Find where the given text appears and provide that cell's center as [X, Y] coordinate. 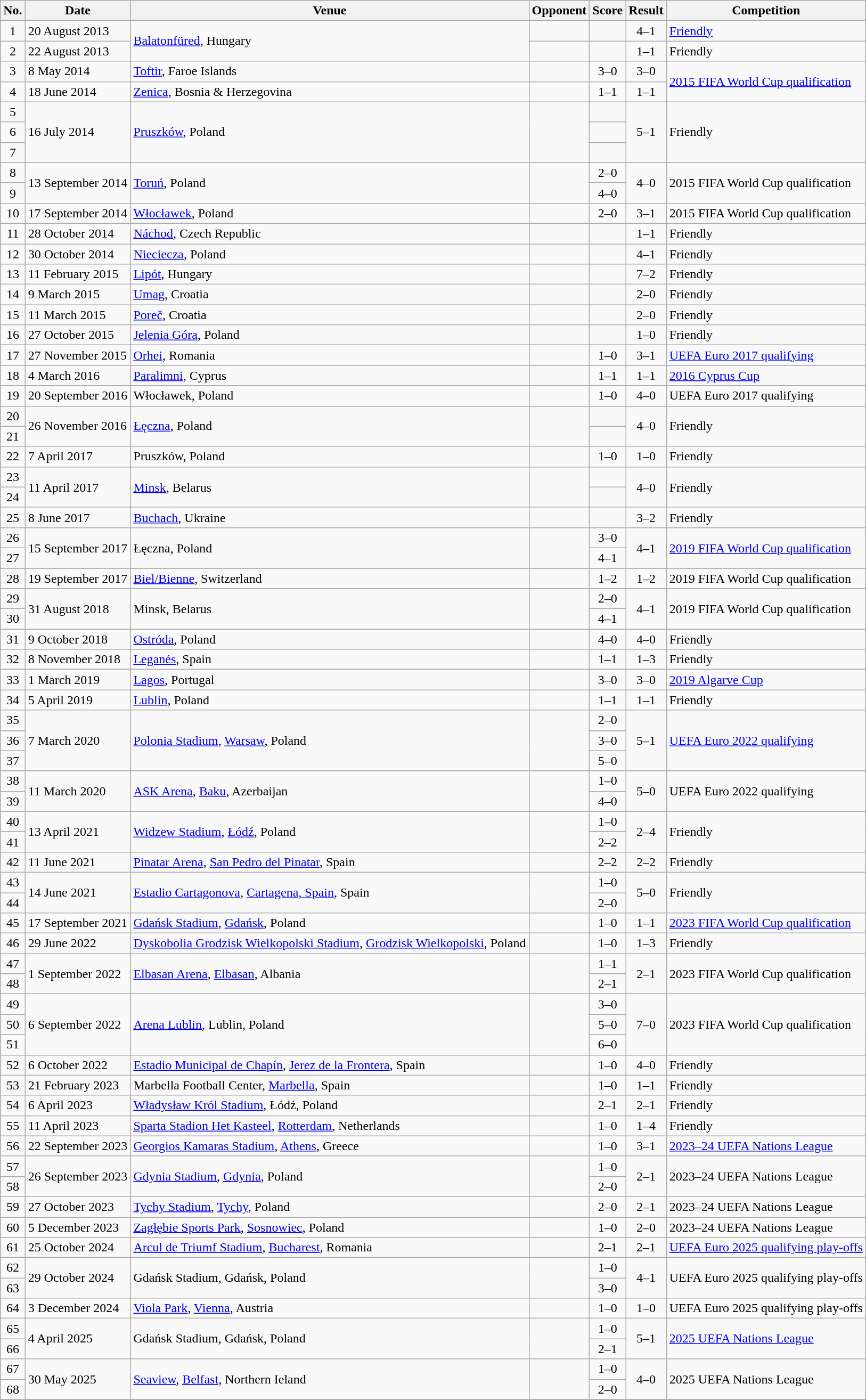
13 September 2014 [78, 183]
16 [13, 335]
No. [13, 11]
64 [13, 1308]
30 [13, 619]
11 June 2021 [78, 862]
Georgios Kamaras Stadium, Athens, Greece [330, 1146]
60 [13, 1227]
Władysław Król Stadium, Łódź, Poland [330, 1105]
Date [78, 11]
17 September 2021 [78, 923]
37 [13, 761]
Result [646, 11]
Estadio Cartagonova, Cartagena, Spain, Spain [330, 892]
10 [13, 213]
Marbella Football Center, Marbella, Spain [330, 1085]
9 March 2015 [78, 295]
33 [13, 680]
40 [13, 821]
1 March 2019 [78, 680]
6 September 2022 [78, 1024]
6 October 2022 [78, 1065]
28 October 2014 [78, 233]
66 [13, 1349]
8 November 2018 [78, 660]
20 August 2013 [78, 31]
20 [13, 416]
29 [13, 599]
Zagłębie Sports Park, Sosnowiec, Poland [330, 1227]
61 [13, 1248]
4 [13, 92]
48 [13, 984]
3 [13, 71]
Sparta Stadion Het Kasteel, Rotterdam, Netherlands [330, 1126]
55 [13, 1126]
2 [13, 51]
63 [13, 1288]
Competition [766, 11]
Ostróda, Poland [330, 639]
14 [13, 295]
5 April 2019 [78, 700]
9 October 2018 [78, 639]
Jelenia Góra, Poland [330, 335]
34 [13, 700]
41 [13, 842]
29 June 2022 [78, 943]
Polonia Stadium, Warsaw, Poland [330, 740]
18 [13, 376]
2019 Algarve Cup [766, 680]
Leganés, Spain [330, 660]
1–4 [646, 1126]
Biel/Bienne, Switzerland [330, 578]
21 February 2023 [78, 1085]
25 October 2024 [78, 1248]
5 [13, 112]
8 May 2014 [78, 71]
8 [13, 173]
18 June 2014 [78, 92]
7–0 [646, 1024]
26 November 2016 [78, 426]
7 March 2020 [78, 740]
56 [13, 1146]
Lipót, Hungary [330, 274]
49 [13, 1004]
Dyskobolia Grodzisk Wielkopolski Stadium, Grodzisk Wielkopolski, Poland [330, 943]
30 May 2025 [78, 1379]
Arcul de Triumf Stadium, Bucharest, Romania [330, 1248]
27 October 2015 [78, 335]
Gdynia Stadium, Gdynia, Poland [330, 1176]
Toruń, Poland [330, 183]
Nieciecza, Poland [330, 254]
13 April 2021 [78, 832]
Arena Lublin, Lublin, Poland [330, 1024]
Tychy Stadium, Tychy, Poland [330, 1207]
42 [13, 862]
Estadio Municipal de Chapín, Jerez de la Frontera, Spain [330, 1065]
62 [13, 1268]
9 [13, 193]
36 [13, 740]
12 [13, 254]
22 September 2023 [78, 1146]
6 April 2023 [78, 1105]
30 October 2014 [78, 254]
14 June 2021 [78, 892]
28 [13, 578]
20 September 2016 [78, 396]
11 March 2020 [78, 791]
16 July 2014 [78, 132]
53 [13, 1085]
5 December 2023 [78, 1227]
39 [13, 801]
Seaview, Belfast, Northern Ieland [330, 1379]
43 [13, 882]
Venue [330, 11]
27 [13, 558]
21 [13, 436]
38 [13, 781]
26 [13, 538]
Umag, Croatia [330, 295]
13 [13, 274]
17 [13, 355]
50 [13, 1024]
Zenica, Bosnia & Herzegovina [330, 92]
Opponent [559, 11]
Buchach, Ukraine [330, 517]
Score [608, 11]
Orhei, Romania [330, 355]
47 [13, 964]
45 [13, 923]
6 [13, 132]
Paralimni, Cyprus [330, 376]
58 [13, 1186]
54 [13, 1105]
65 [13, 1329]
Lublin, Poland [330, 700]
44 [13, 903]
Náchod, Czech Republic [330, 233]
1 September 2022 [78, 974]
1 [13, 31]
23 [13, 477]
7 April 2017 [78, 457]
Lagos, Portugal [330, 680]
22 [13, 457]
7 [13, 152]
22 August 2013 [78, 51]
11 April 2023 [78, 1126]
57 [13, 1166]
11 April 2017 [78, 487]
52 [13, 1065]
15 [13, 315]
19 [13, 396]
51 [13, 1045]
27 October 2023 [78, 1207]
32 [13, 660]
Toftir, Faroe Islands [330, 71]
2016 Cyprus Cup [766, 376]
4 April 2025 [78, 1339]
26 September 2023 [78, 1176]
Balatonfüred, Hungary [330, 41]
11 March 2015 [78, 315]
2–4 [646, 832]
3 December 2024 [78, 1308]
6–0 [608, 1045]
4 March 2016 [78, 376]
Poreč, Croatia [330, 315]
27 November 2015 [78, 355]
ASK Arena, Baku, Azerbaijan [330, 791]
11 [13, 233]
Viola Park, Vienna, Austria [330, 1308]
Elbasan Arena, Elbasan, Albania [330, 974]
11 February 2015 [78, 274]
Pinatar Arena, San Pedro del Pinatar, Spain [330, 862]
15 September 2017 [78, 548]
3–2 [646, 517]
25 [13, 517]
19 September 2017 [78, 578]
46 [13, 943]
24 [13, 497]
68 [13, 1389]
31 [13, 639]
7–2 [646, 274]
67 [13, 1369]
17 September 2014 [78, 213]
31 August 2018 [78, 609]
Widzew Stadium, Łódź, Poland [330, 832]
35 [13, 720]
8 June 2017 [78, 517]
29 October 2024 [78, 1278]
59 [13, 1207]
